Capture the cell that displays the provided text and extract its [x, y] central coordinate. 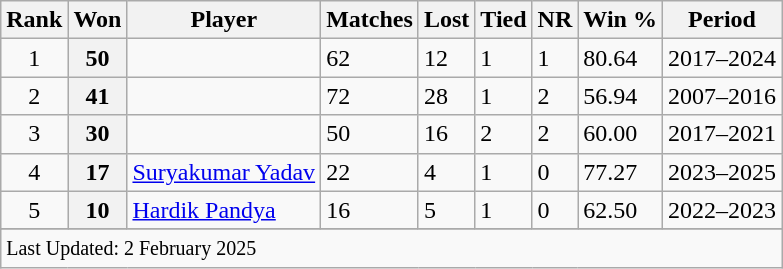
72 [370, 96]
12 [446, 58]
Won [98, 20]
Win % [620, 20]
80.64 [620, 58]
17 [98, 172]
Period [722, 20]
62 [370, 58]
2017–2024 [722, 58]
2007–2016 [722, 96]
2017–2021 [722, 134]
2022–2023 [722, 210]
Suryakumar Yadav [224, 172]
22 [370, 172]
77.27 [620, 172]
10 [98, 210]
Tied [504, 20]
NR [555, 20]
Player [224, 20]
62.50 [620, 210]
Last Updated: 2 February 2025 [392, 248]
56.94 [620, 96]
60.00 [620, 134]
28 [446, 96]
Hardik Pandya [224, 210]
Lost [446, 20]
Matches [370, 20]
30 [98, 134]
Rank [34, 20]
3 [34, 134]
2023–2025 [722, 172]
41 [98, 96]
